Return the [X, Y] coordinate for the center point of the cell that contains the specified text.  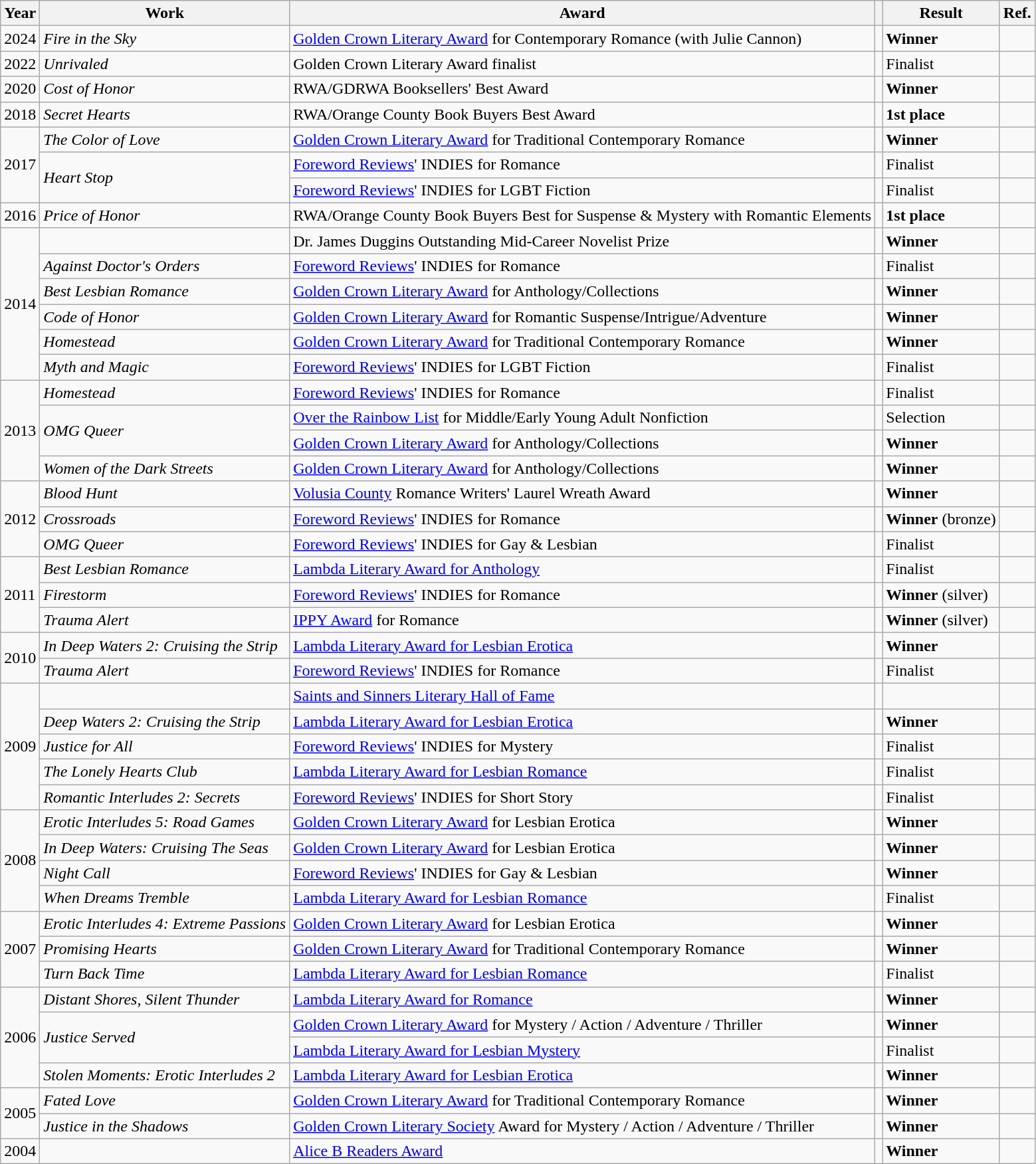
Blood Hunt [165, 494]
Cost of Honor [165, 89]
Price of Honor [165, 215]
When Dreams Tremble [165, 898]
Volusia County Romance Writers' Laurel Wreath Award [582, 494]
Distant Shores, Silent Thunder [165, 999]
2004 [20, 1151]
2024 [20, 39]
Stolen Moments: Erotic Interludes 2 [165, 1075]
2016 [20, 215]
Heart Stop [165, 177]
Result [941, 13]
2020 [20, 89]
In Deep Waters 2: Cruising the Strip [165, 645]
Against Doctor's Orders [165, 266]
Justice Served [165, 1037]
2014 [20, 304]
Myth and Magic [165, 367]
Dr. James Duggins Outstanding Mid-Career Novelist Prize [582, 241]
IPPY Award for Romance [582, 620]
Justice for All [165, 747]
2012 [20, 519]
2011 [20, 595]
Crossroads [165, 519]
RWA/Orange County Book Buyers Best Award [582, 114]
Deep Waters 2: Cruising the Strip [165, 721]
Saints and Sinners Literary Hall of Fame [582, 696]
In Deep Waters: Cruising The Seas [165, 848]
RWA/GDRWA Booksellers' Best Award [582, 89]
Foreword Reviews' INDIES for Mystery [582, 747]
2013 [20, 431]
2022 [20, 64]
Lambda Literary Award for Lesbian Mystery [582, 1050]
Golden Crown Literary Award for Romantic Suspense/Intrigue/Adventure [582, 317]
Women of the Dark Streets [165, 468]
Turn Back Time [165, 974]
Erotic Interludes 4: Extreme Passions [165, 923]
Ref. [1017, 13]
2008 [20, 860]
2017 [20, 165]
2006 [20, 1037]
Night Call [165, 873]
Over the Rainbow List for Middle/Early Young Adult Nonfiction [582, 418]
Alice B Readers Award [582, 1151]
Lambda Literary Award for Romance [582, 999]
Unrivaled [165, 64]
Year [20, 13]
2005 [20, 1113]
Code of Honor [165, 317]
2009 [20, 746]
Golden Crown Literary Award finalist [582, 64]
Justice in the Shadows [165, 1126]
Fire in the Sky [165, 39]
Secret Hearts [165, 114]
2018 [20, 114]
Firestorm [165, 595]
Golden Crown Literary Award for Contemporary Romance (with Julie Cannon) [582, 39]
2007 [20, 949]
Fated Love [165, 1100]
Golden Crown Literary Award for Mystery / Action / Adventure / Thriller [582, 1024]
The Lonely Hearts Club [165, 772]
Promising Hearts [165, 949]
Golden Crown Literary Society Award for Mystery / Action / Adventure / Thriller [582, 1126]
Work [165, 13]
Selection [941, 418]
The Color of Love [165, 140]
Lambda Literary Award for Anthology [582, 569]
Award [582, 13]
Foreword Reviews' INDIES for Short Story [582, 797]
Winner (bronze) [941, 519]
2010 [20, 658]
Erotic Interludes 5: Road Games [165, 823]
Romantic Interludes 2: Secrets [165, 797]
RWA/Orange County Book Buyers Best for Suspense & Mystery with Romantic Elements [582, 215]
